Return the [x, y] coordinate for the center point of the cell that contains the specified text.  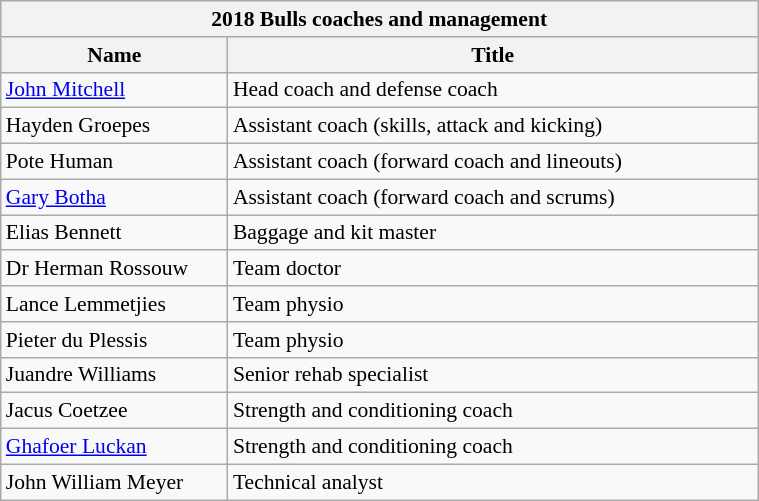
Head coach and defense coach [493, 90]
2018 Bulls coaches and management [380, 19]
Elias Bennett [114, 233]
Title [493, 55]
Gary Botha [114, 197]
Senior rehab specialist [493, 375]
Technical analyst [493, 482]
Ghafoer Luckan [114, 447]
Team doctor [493, 269]
Assistant coach (forward coach and scrums) [493, 197]
Name [114, 55]
Juandre Williams [114, 375]
Dr Herman Rossouw [114, 269]
Pote Human [114, 162]
Assistant coach (skills, attack and kicking) [493, 126]
Lance Lemmetjies [114, 304]
Baggage and kit master [493, 233]
Jacus Coetzee [114, 411]
Hayden Groepes [114, 126]
John William Meyer [114, 482]
Assistant coach (forward coach and lineouts) [493, 162]
John Mitchell [114, 90]
Pieter du Plessis [114, 340]
